Search for the cell housing the specified text and yield its [X, Y] center coordinate. 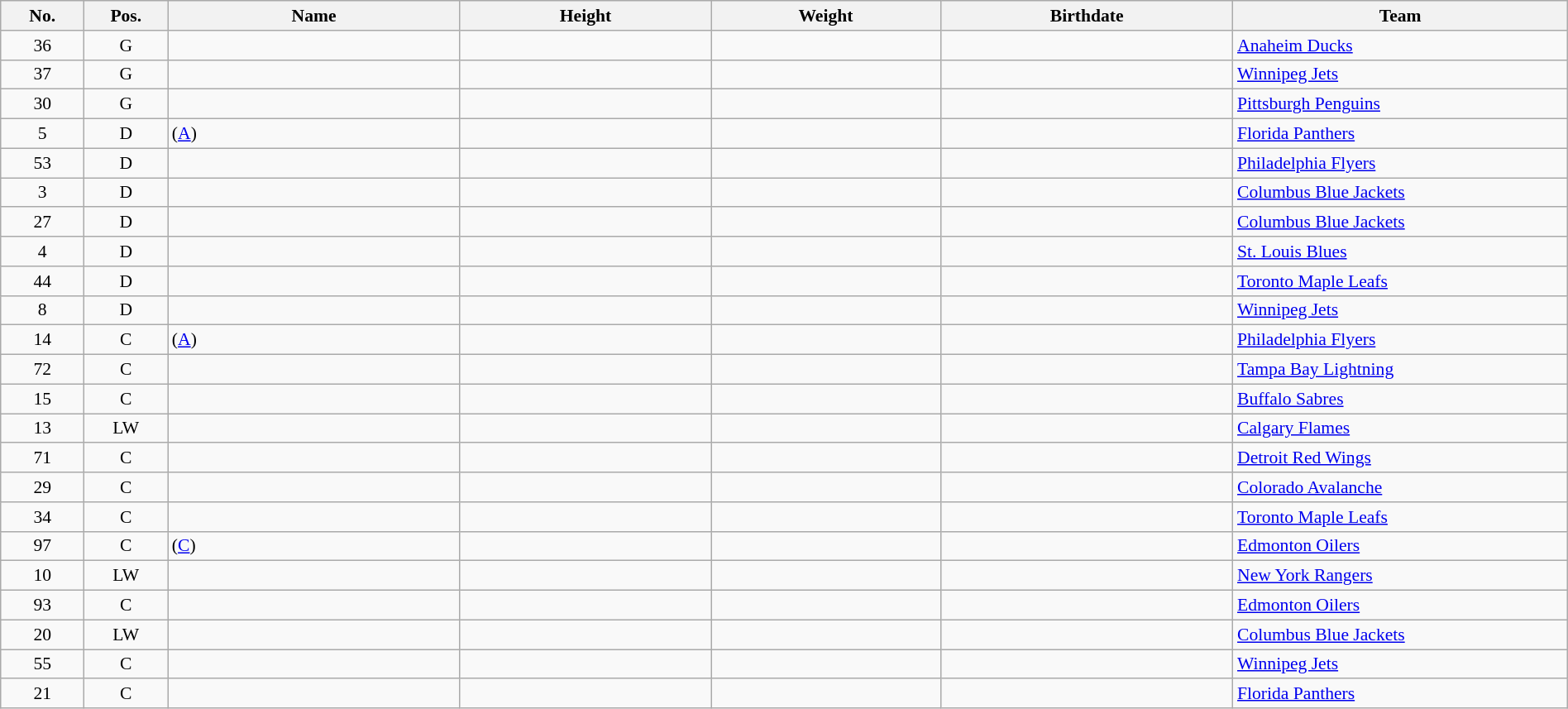
(C) [314, 546]
37 [43, 74]
Calgary Flames [1400, 429]
Height [586, 16]
St. Louis Blues [1400, 252]
20 [43, 635]
97 [43, 546]
Anaheim Ducks [1400, 46]
No. [43, 16]
72 [43, 370]
Colorado Avalanche [1400, 487]
71 [43, 458]
Name [314, 16]
Buffalo Sabres [1400, 399]
13 [43, 429]
30 [43, 104]
3 [43, 193]
44 [43, 281]
New York Rangers [1400, 576]
34 [43, 517]
27 [43, 223]
21 [43, 694]
Team [1400, 16]
Pittsburgh Penguins [1400, 104]
Birthdate [1087, 16]
29 [43, 487]
Tampa Bay Lightning [1400, 370]
36 [43, 46]
5 [43, 134]
93 [43, 606]
8 [43, 310]
55 [43, 664]
14 [43, 340]
53 [43, 163]
10 [43, 576]
Pos. [126, 16]
4 [43, 252]
15 [43, 399]
Detroit Red Wings [1400, 458]
Weight [826, 16]
